Output the [X, Y] coordinate of the center of the cell containing the given text.  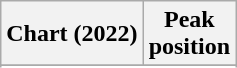
Chart (2022) [72, 34]
Peakposition [189, 34]
